Find where the given text appears and provide that cell's center as [X, Y] coordinate. 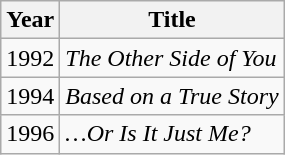
Based on a True Story [172, 96]
…Or Is It Just Me? [172, 134]
The Other Side of You [172, 58]
Year [30, 20]
Title [172, 20]
1992 [30, 58]
1994 [30, 96]
1996 [30, 134]
